Extract the (x, y) coordinate from the center of the cell holding the provided text.  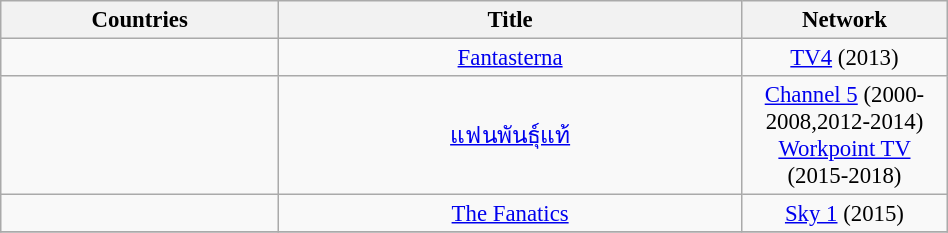
TV4 (2013) (845, 58)
Network (845, 20)
Sky 1 (2015) (845, 214)
Countries (140, 20)
Channel 5 (2000-2008,2012-2014)Workpoint TV (2015-2018) (845, 136)
Fantasterna (510, 58)
Title (510, 20)
The Fanatics (510, 214)
แฟนพันธุ์แท้ (510, 136)
